Pinpoint the cell where the given text exists, returning its (x, y) midpoint coordinate. 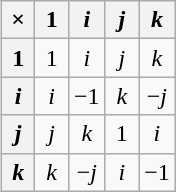
× (18, 20)
